Capture the cell that displays the provided text and extract its [X, Y] central coordinate. 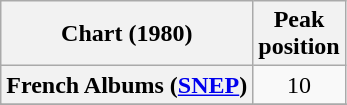
Chart (1980) [127, 34]
French Albums (SNEP) [127, 85]
10 [299, 85]
Peakposition [299, 34]
